Output the (x, y) coordinate of the center of the cell containing the given text.  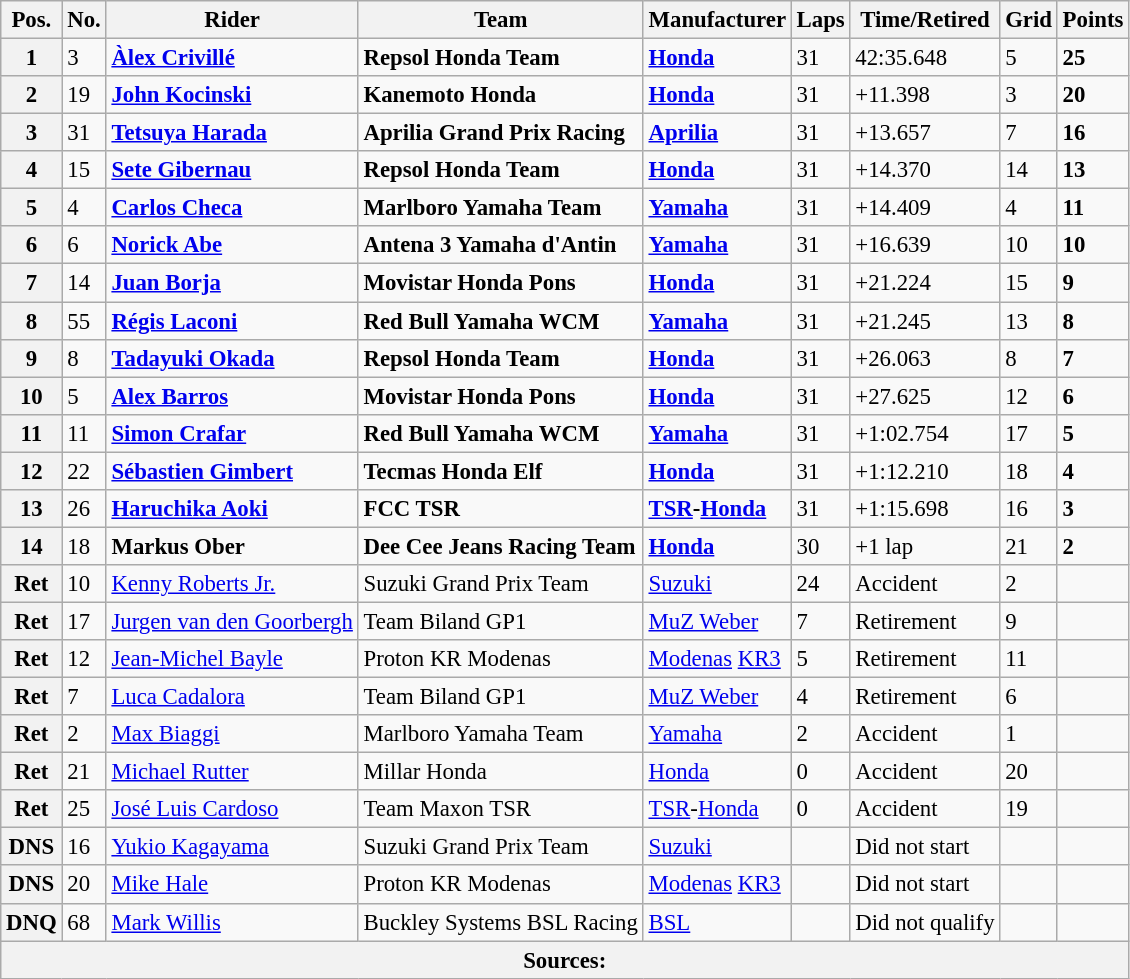
+1 lap (925, 546)
Sébastien Gimbert (232, 471)
Juan Borja (232, 283)
Dee Cee Jeans Racing Team (500, 546)
Pos. (32, 20)
Max Biaggi (232, 734)
Grid (1028, 20)
Team (500, 20)
José Luis Cardoso (232, 809)
+21.245 (925, 321)
Time/Retired (925, 20)
+13.657 (925, 133)
Àlex Crivillé (232, 58)
No. (84, 20)
John Kocinski (232, 95)
+14.409 (925, 208)
Aprilia Grand Prix Racing (500, 133)
Laps (820, 20)
Antena 3 Yamaha d'Antin (500, 245)
24 (820, 584)
26 (84, 509)
+26.063 (925, 358)
Did not qualify (925, 922)
Carlos Checa (232, 208)
Jurgen van den Goorbergh (232, 621)
55 (84, 321)
Tetsuya Harada (232, 133)
Tecmas Honda Elf (500, 471)
Rider (232, 20)
Michael Rutter (232, 772)
Simon Crafar (232, 433)
Points (1092, 20)
Luca Cadalora (232, 697)
Manufacturer (717, 20)
Tadayuki Okada (232, 358)
+1:15.698 (925, 509)
68 (84, 922)
DNQ (32, 922)
+27.625 (925, 396)
Kenny Roberts Jr. (232, 584)
22 (84, 471)
BSL (717, 922)
Kanemoto Honda (500, 95)
+21.224 (925, 283)
Norick Abe (232, 245)
Sete Gibernau (232, 170)
Jean-Michel Bayle (232, 659)
+14.370 (925, 170)
Mike Hale (232, 885)
Sources: (565, 960)
Mark Willis (232, 922)
FCC TSR (500, 509)
+1:02.754 (925, 433)
Team Maxon TSR (500, 809)
Buckley Systems BSL Racing (500, 922)
Millar Honda (500, 772)
Yukio Kagayama (232, 847)
+16.639 (925, 245)
+11.398 (925, 95)
+1:12.210 (925, 471)
42:35.648 (925, 58)
Haruchika Aoki (232, 509)
Régis Laconi (232, 321)
Alex Barros (232, 396)
30 (820, 546)
Aprilia (717, 133)
Markus Ober (232, 546)
